Pinpoint the cell where the given text exists, returning its (x, y) midpoint coordinate. 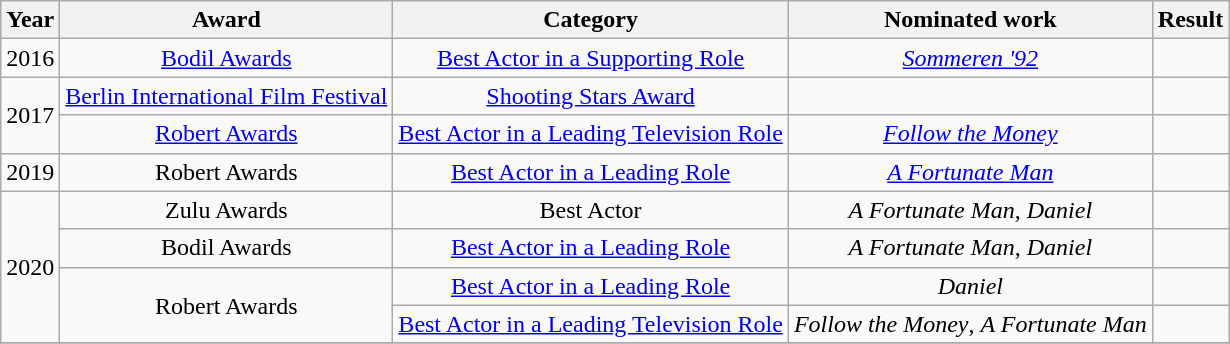
2016 (30, 58)
Zulu Awards (226, 210)
Sommeren '92 (970, 58)
Award (226, 20)
A Fortunate Man (970, 172)
Follow the Money (970, 134)
Berlin International Film Festival (226, 96)
Best Actor (591, 210)
Nominated work (970, 20)
Category (591, 20)
2017 (30, 115)
Shooting Stars Award (591, 96)
2020 (30, 267)
Follow the Money, A Fortunate Man (970, 324)
Year (30, 20)
Result (1190, 20)
2019 (30, 172)
Best Actor in a Supporting Role (591, 58)
Daniel (970, 286)
